Capture the cell that displays the provided text and extract its (x, y) central coordinate. 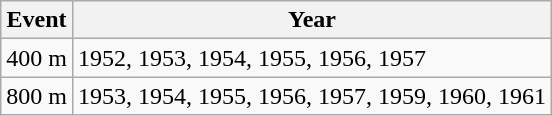
800 m (37, 96)
Year (312, 20)
400 m (37, 58)
1952, 1953, 1954, 1955, 1956, 1957 (312, 58)
1953, 1954, 1955, 1956, 1957, 1959, 1960, 1961 (312, 96)
Event (37, 20)
